From the cell containing the given text, extract its center point as [x, y] coordinate. 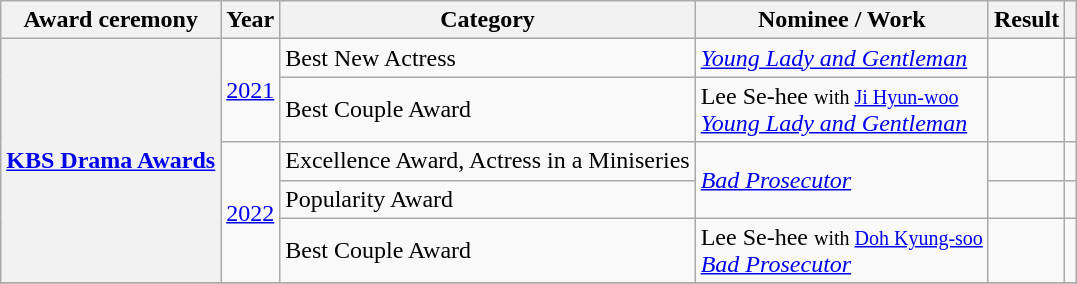
Young Lady and Gentleman [842, 58]
Bad Prosecutor [842, 180]
Popularity Award [488, 199]
Result [1026, 20]
2021 [250, 90]
Lee Se-hee with Doh Kyung-soo Bad Prosecutor [842, 250]
2022 [250, 212]
Nominee / Work [842, 20]
Best New Actress [488, 58]
Award ceremony [111, 20]
Lee Se-hee with Ji Hyun-wooYoung Lady and Gentleman [842, 110]
Excellence Award, Actress in a Miniseries [488, 161]
Category [488, 20]
Year [250, 20]
KBS Drama Awards [111, 161]
